Extract the (x, y) coordinate from the center of the cell holding the provided text.  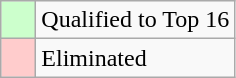
Qualified to Top 16 (136, 20)
Eliminated (136, 58)
